Identify which cell holds the provided text, then report its [x, y] central coordinate. 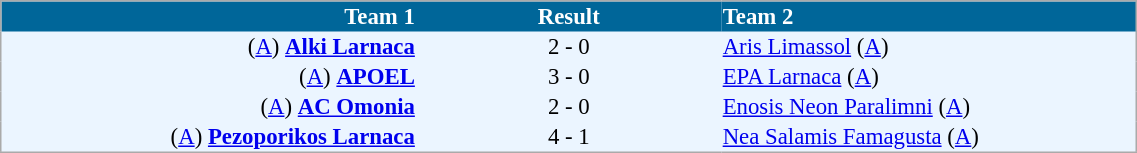
4 - 1 [568, 137]
EPA Larnaca (A) [929, 77]
Result [568, 16]
3 - 0 [568, 77]
Team 1 [209, 16]
(A) Pezoporikos Larnaca [209, 137]
(A) Alki Larnaca [209, 47]
Nea Salamis Famagusta (A) [929, 137]
Aris Limassol (A) [929, 47]
(A) AC Omonia [209, 107]
Team 2 [929, 16]
(A) APOEL [209, 77]
Enosis Neon Paralimni (A) [929, 107]
